For the text-containing cell, return its midpoint in (x, y) coordinate format. 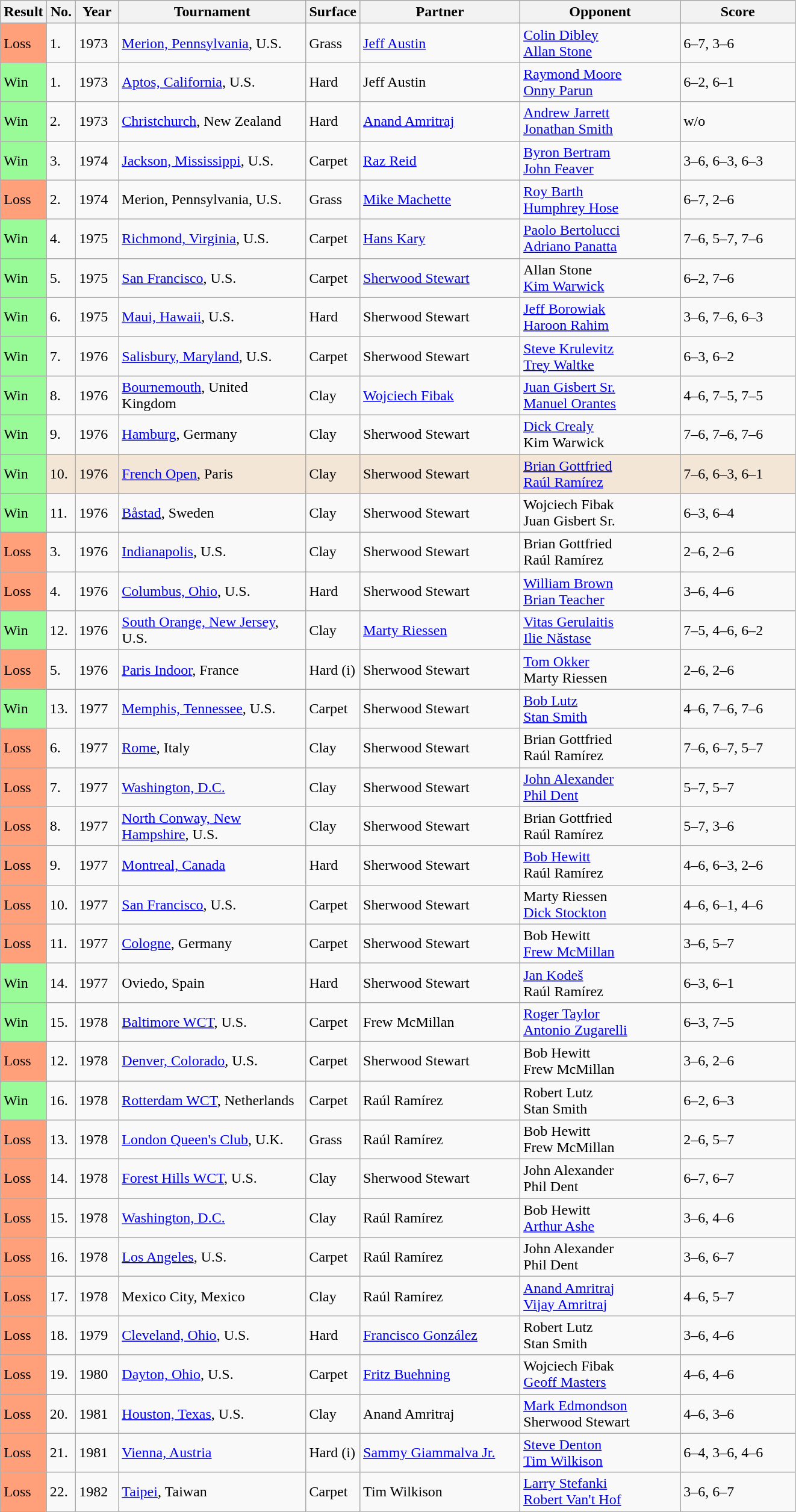
17. (61, 1297)
Marty Riessen (440, 631)
Houston, Texas, U.S. (212, 1413)
Paolo Bertolucci Adriano Panatta (600, 238)
Allan Stone Kim Warwick (600, 278)
7–6, 6–7, 5–7 (738, 748)
Rotterdam WCT, Netherlands (212, 1100)
Salisbury, Maryland, U.S. (212, 356)
2–6, 5–7 (738, 1140)
North Conway, New Hampshire, U.S. (212, 826)
Steve Denton Tim Wilkison (600, 1453)
7–5, 4–6, 6–2 (738, 631)
Rome, Italy (212, 748)
7–6, 5–7, 7–6 (738, 238)
Partner (440, 12)
w/o (738, 122)
4–6, 4–6 (738, 1375)
Wojciech Fibak (440, 395)
Wojciech Fibak Geoff Masters (600, 1375)
6–2, 6–1 (738, 82)
Los Angeles, U.S. (212, 1257)
Bob Hewitt Raúl Ramírez (600, 866)
1980 (98, 1375)
Bob Hewitt Arthur Ashe (600, 1218)
No. (61, 12)
6–4, 3–6, 4–6 (738, 1453)
Tournament (212, 12)
6–7, 3–6 (738, 43)
Juan Gisbert Sr. Manuel Orantes (600, 395)
Colin Dibley Allan Stone (600, 43)
Vienna, Austria (212, 1453)
Tom Okker Marty Riessen (600, 669)
Score (738, 12)
Result (23, 12)
Columbus, Ohio, U.S. (212, 591)
6–2, 7–6 (738, 278)
Vitas Gerulaitis Ilie Năstase (600, 631)
Hamburg, Germany (212, 435)
3–6, 7–6, 6–3 (738, 317)
Jeff Borowiak Haroon Rahim (600, 317)
4–6, 7–6, 7–6 (738, 709)
Tim Wilkison (440, 1492)
Anand Amritraj Vijay Amritraj (600, 1297)
South Orange, New Jersey, U.S. (212, 631)
Dick Crealy Kim Warwick (600, 435)
Indianapolis, U.S. (212, 553)
Byron Bertram John Feaver (600, 160)
21. (61, 1453)
6–3, 6–2 (738, 356)
Wojciech Fibak Juan Gisbert Sr. (600, 513)
6–3, 6–1 (738, 982)
Roy Barth Humphrey Hose (600, 200)
Mark Edmondson Sherwood Stewart (600, 1413)
Montreal, Canada (212, 866)
Francisco González (440, 1335)
Jackson, Mississippi, U.S. (212, 160)
Surface (333, 12)
6–7, 2–6 (738, 200)
Richmond, Virginia, U.S. (212, 238)
Opponent (600, 12)
4–6, 3–6 (738, 1413)
6–3, 6–4 (738, 513)
3–6, 6–3, 6–3 (738, 160)
4–6, 5–7 (738, 1297)
Paris Indoor, France (212, 669)
4–6, 6–3, 2–6 (738, 866)
Bob Lutz Stan Smith (600, 709)
20. (61, 1413)
Aptos, California, U.S. (212, 82)
Båstad, Sweden (212, 513)
Jan Kodeš Raúl Ramírez (600, 982)
Bournemouth, United Kingdom (212, 395)
Dayton, Ohio, U.S. (212, 1375)
1979 (98, 1335)
4–6, 7–5, 7–5 (738, 395)
Maui, Hawaii, U.S. (212, 317)
6–7, 6–7 (738, 1179)
3–6, 2–6 (738, 1061)
Larry Stefanki Robert Van't Hof (600, 1492)
Roger Taylor Antonio Zugarelli (600, 1022)
Oviedo, Spain (212, 982)
19. (61, 1375)
1982 (98, 1492)
Frew McMillan (440, 1022)
7–6, 6–3, 6–1 (738, 473)
Memphis, Tennessee, U.S. (212, 709)
Year (98, 12)
Cleveland, Ohio, U.S. (212, 1335)
French Open, Paris (212, 473)
5–7, 3–6 (738, 826)
Mexico City, Mexico (212, 1297)
Denver, Colorado, U.S. (212, 1061)
Andrew Jarrett Jonathan Smith (600, 122)
5–7, 5–7 (738, 787)
Sammy Giammalva Jr. (440, 1453)
Mike Machette (440, 200)
Forest Hills WCT, U.S. (212, 1179)
London Queen's Club, U.K. (212, 1140)
Hans Kary (440, 238)
Cologne, Germany (212, 944)
Raz Reid (440, 160)
7–6, 7–6, 7–6 (738, 435)
Christchurch, New Zealand (212, 122)
William Brown Brian Teacher (600, 591)
18. (61, 1335)
Taipei, Taiwan (212, 1492)
Marty Riessen Dick Stockton (600, 904)
6–3, 7–5 (738, 1022)
Baltimore WCT, U.S. (212, 1022)
Fritz Buehning (440, 1375)
4–6, 6–1, 4–6 (738, 904)
Steve Krulevitz Trey Waltke (600, 356)
3–6, 5–7 (738, 944)
22. (61, 1492)
Raymond Moore Onny Parun (600, 82)
6–2, 6–3 (738, 1100)
